Identify which cell holds the provided text, then report its (X, Y) central coordinate. 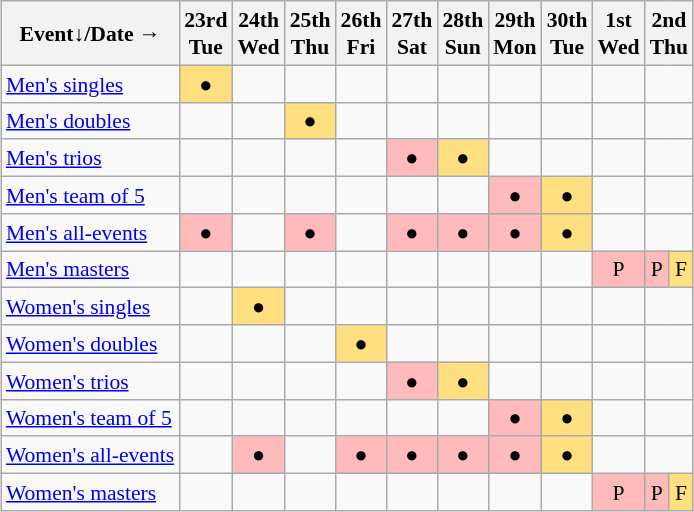
Men's singles (90, 84)
Women's all-events (90, 454)
Women's team of 5 (90, 418)
Women's trios (90, 380)
Women's masters (90, 492)
Event↓/Date → (90, 33)
24thWed (259, 33)
27thSat (412, 33)
26thFri (362, 33)
Men's doubles (90, 120)
1stWed (618, 33)
25thThu (310, 33)
Men's trios (90, 158)
Men's masters (90, 268)
30thTue (568, 33)
Men's all-events (90, 232)
Women's singles (90, 306)
2ndThu (670, 33)
Women's doubles (90, 344)
29thMon (514, 33)
28thSun (462, 33)
Men's team of 5 (90, 194)
23rdTue (206, 33)
